Scan for the cell matching the given text and deliver its [X, Y] coordinate at center. 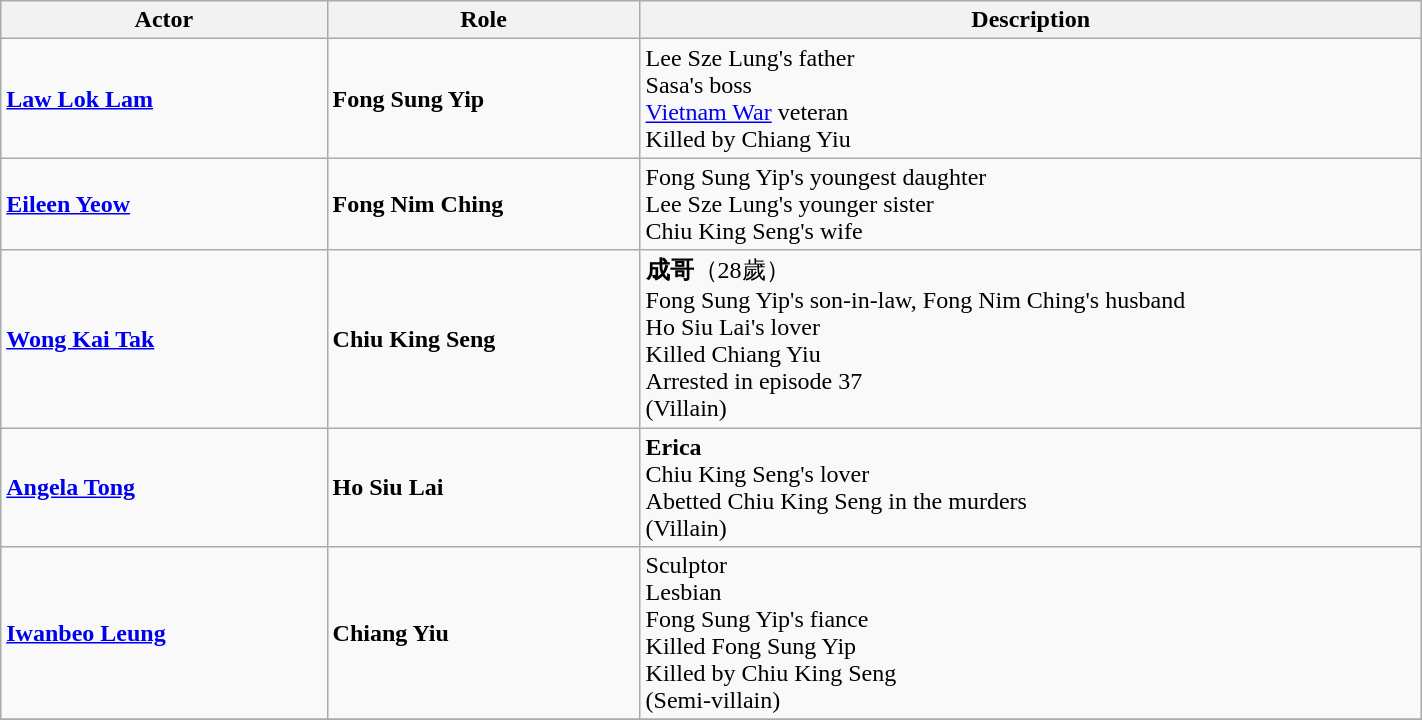
SculptorLesbianFong Sung Yip's fianceKilled Fong Sung YipKilled by Chiu King Seng(Semi-villain) [1030, 634]
Angela Tong [164, 488]
Law Lok Lam [164, 98]
Fong Nim Ching [484, 204]
Fong Sung Yip's youngest daughterLee Sze Lung's younger sisterChiu King Seng's wife [1030, 204]
EricaChiu King Seng's loverAbetted Chiu King Seng in the murders(Villain) [1030, 488]
Ho Siu Lai [484, 488]
Description [1030, 20]
Wong Kai Tak [164, 339]
Actor [164, 20]
Iwanbeo Leung [164, 634]
Fong Sung Yip [484, 98]
成哥（28歲）Fong Sung Yip's son-in-law, Fong Nim Ching's husbandHo Siu Lai's loverKilled Chiang YiuArrested in episode 37(Villain) [1030, 339]
Chiang Yiu [484, 634]
Role [484, 20]
Lee Sze Lung's fatherSasa's bossVietnam War veteranKilled by Chiang Yiu [1030, 98]
Eileen Yeow [164, 204]
Chiu King Seng [484, 339]
